For the text-containing cell, return its midpoint in (X, Y) coordinate format. 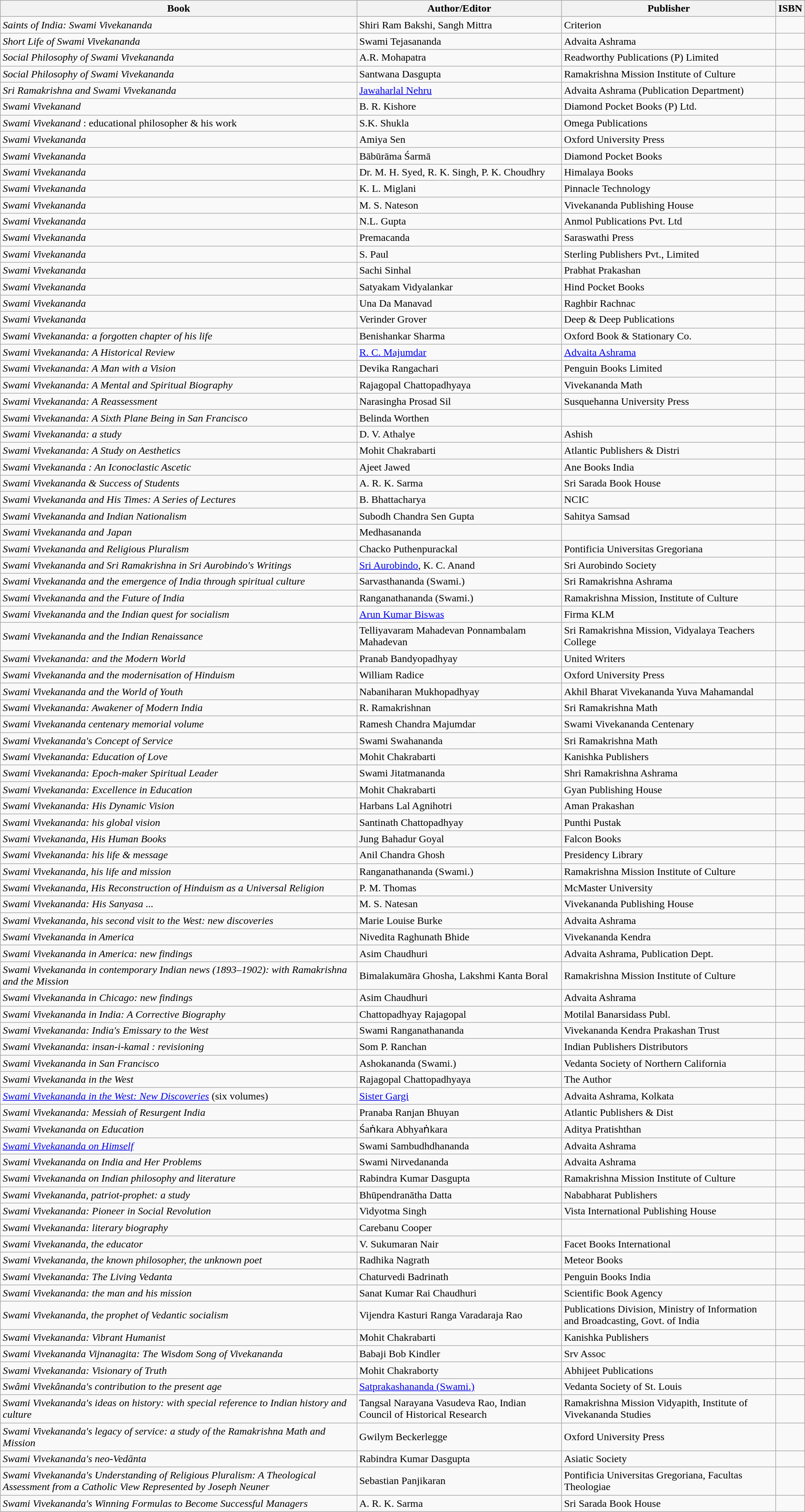
Swami Vivekananda's Understanding of Religious Pluralism: A Theological Assessment from a Catholic View Represented by Joseph Neuner (179, 1481)
Swami Vivekananda and Sri Ramakrishna in Sri Aurobindo's Writings (179, 565)
Swami Vivekananda on India and Her Problems (179, 1162)
Vivekananda Math (669, 385)
Swami Vivekananda: the man and his mission (179, 1293)
Arun Kumar Biswas (459, 614)
Shiri Ram Bakshi, Sangh Mittra (459, 25)
William Radice (459, 675)
Swami Vivekananda and the modernisation of Hinduism (179, 675)
Swami Vivekananda and His Times: A Series of Lectures (179, 500)
Premacanda (459, 238)
Sanat Kumar Rai Chaudhuri (459, 1293)
Chaturvedi Badrinath (459, 1277)
Swami Vivekananda, his life and mission (179, 871)
Anmol Publications Pvt. Ltd (669, 222)
Swami Vivekananda & Success of Students (179, 483)
Pontificia Universitas Gregoriana (669, 549)
Devika Rangachari (459, 369)
Swami Vivekananda, His Reconstruction of Hinduism as a Universal Religion (179, 888)
Swami Vivekananda and Japan (179, 533)
R. C. Majumdar (459, 352)
Advaita Ashrama (Publication Department) (669, 90)
Sri Aurobindo Society (669, 565)
Raghbir Rachnac (669, 303)
Swami Vivekananda in San Francisco (179, 1063)
Swami Vivekananda: Excellence in Education (179, 790)
Swami Vivekananda: A Mental and Spiritual Biography (179, 385)
Omega Publications (669, 123)
Swami Vivekananda Vijnanagita: The Wisdom Song of Vivekananda (179, 1354)
Babaji Bob Kindler (459, 1354)
Satprakashananda (Swami.) (459, 1386)
Swami Vivekananda: his life & message (179, 855)
Falcon Books (669, 839)
Pontificia Universitas Gregoriana, Facultas Theologiae (669, 1481)
Swami Vivekananda: India's Emissary to the West (179, 1031)
Prabhat Prakashan (669, 271)
Swami Vivekananda: A Historical Review (179, 352)
Ashokananda (Swami.) (459, 1063)
Sister Gargi (459, 1096)
Atlantic Publishers & Distri (669, 450)
Swami Vivekananda: Education of Love (179, 757)
Swami Vivekananda: A Man with a Vision (179, 369)
Gyan Publishing House (669, 790)
Verinder Grover (459, 320)
Santwana Dasgupta (459, 74)
Santinath Chattopadhyay (459, 822)
Swami Vivekananda and the emergence of India through spiritual culture (179, 582)
Swami Vivekananda's legacy of service: a study of the Ramakrishna Math and Mission (179, 1437)
Belinda Worthen (459, 418)
Vedanta Society of Northern California (669, 1063)
Narasingha Prosad Sil (459, 401)
Sri Ramakrishna Ashrama (669, 582)
Ramakrishna Mission Vidyapith, Institute of Vivekananda Studies (669, 1408)
Swami Vivekananda on Himself (179, 1146)
Satyakam Vidyalankar (459, 287)
Swami Vivekananda, the known philosopher, the unknown poet (179, 1260)
Susquehanna University Press (669, 401)
Criterion (669, 25)
Bimalakumāra Ghosha, Lakshmi Kanta Boral (459, 976)
Swami Vivekananda: The Living Vedanta (179, 1277)
Swami Vivekananda in the West (179, 1080)
Swami Vivekananda: literary biography (179, 1228)
Gwilym Beckerlegge (459, 1437)
Asiatic Society (669, 1459)
K. L. Miglani (459, 188)
Anil Chandra Ghosh (459, 855)
Sahitya Samsad (669, 516)
Swami Vivekananda: his global vision (179, 822)
Ane Books India (669, 467)
Diamond Pocket Books (669, 156)
Swami Vivekananda: Epoch-maker Spiritual Leader (179, 773)
Swami Vivekananda: a study (179, 434)
Swami Ranganathananda (459, 1031)
Aditya Pratishthan (669, 1129)
Saints of India: Swami Vivekananda (179, 25)
Publications Division, Ministry of Information and Broadcasting, Govt. of India (669, 1315)
Jung Bahadur Goyal (459, 839)
Sri Ramakrishna and Swami Vivekananda (179, 90)
Swami Vivekananda: A Sixth Plane Being in San Francisco (179, 418)
S. Paul (459, 254)
Swami Vivekananda, patriot-prophet: a study (179, 1195)
Swami Vivekananda's ideas on history: with special reference to Indian history and culture (179, 1408)
Bhūpendranātha Datta (459, 1195)
Medhasananda (459, 533)
Swami Tejasananda (459, 41)
Swami Vivekananda: His Sanyasa ... (179, 904)
Swami Vivekanand (179, 107)
Nivedita Raghunath Bhide (459, 937)
Aman Prakashan (669, 806)
Meteor Books (669, 1260)
Himalaya Books (669, 172)
Advaita Ashrama, Kolkata (669, 1096)
Śaṅkara Abhyaṅkara (459, 1129)
Swami Vivekananda: Messiah of Resurgent India (179, 1112)
Swami Vivekananda: A Reassessment (179, 401)
Indian Publishers Distributors (669, 1047)
Sarvasthananda (Swami.) (459, 582)
Subodh Chandra Sen Gupta (459, 516)
Book (179, 9)
Diamond Pocket Books (P) Ltd. (669, 107)
Motilal Banarsidass Publ. (669, 1014)
V. Sukumaran Nair (459, 1244)
Swami Vivekananda : An Iconoclastic Ascetic (179, 467)
Firma KLM (669, 614)
Punthi Pustak (669, 822)
Swami Vivekananda centenary memorial volume (179, 724)
Swami Vivekananda's Winning Formulas to Become Successful Managers (179, 1503)
Swami Swahananda (459, 740)
Swami Vivekananda's neo-Vedānta (179, 1459)
Swami Vivekananda: A Study on Aesthetics (179, 450)
Atlantic Publishers & Dist (669, 1112)
Swami Vivekananda: Vibrant Humanist (179, 1337)
Swami Vivekananda on Indian philosophy and literature (179, 1179)
Tangsal Narayana Vasudeva Rao, Indian Council of Historical Research (459, 1408)
Short Life of Swami Vivekananda (179, 41)
Swami Vivekananda: Awakener of Modern India (179, 708)
Pranaba Ranjan Bhuyan (459, 1112)
Swami Vivekananda: Visionary of Truth (179, 1370)
M. S. Natesan (459, 904)
Presidency Library (669, 855)
Abhijeet Publications (669, 1370)
Srv Assoc (669, 1354)
Ramesh Chandra Majumdar (459, 724)
Swami Vivekananda on Education (179, 1129)
Advaita Ashrama, Publication Dept. (669, 953)
NCIC (669, 500)
Swami Vivekananda Centenary (669, 724)
ISBN (790, 9)
Vedanta Society of St. Louis (669, 1386)
Bābūrāma Śarmā (459, 156)
Swami Vivekanand : educational philosopher & his work (179, 123)
Readworthy Publications (P) Limited (669, 58)
Mohit Chakraborty (459, 1370)
Swami Jitatmananda (459, 773)
D. V. Athalye (459, 434)
Telliyavaram Mahadevan Ponnambalam Mahadevan (459, 637)
Akhil Bharat Vivekananda Yuva Mahamandal (669, 691)
A.R. Mohapatra (459, 58)
Penguin Books India (669, 1277)
Dr. M. H. Syed, R. K. Singh, P. K. Choudhry (459, 172)
Chattopadhyay Rajagopal (459, 1014)
S.K. Shukla (459, 123)
Pranab Bandyopadhyay (459, 659)
B. R. Kishore (459, 107)
Swami Vivekananda: and the Modern World (179, 659)
Swami Vivekananda in India: A Corrective Biography (179, 1014)
Swami Sambudhdhananda (459, 1146)
Penguin Books Limited (669, 369)
Sebastian Panjikaran (459, 1481)
P. M. Thomas (459, 888)
Swami Nirvedananda (459, 1162)
Benishankar Sharma (459, 336)
Vivekananda Kendra Prakashan Trust (669, 1031)
Swami Vivekananda: insan-i-kamal : revisioning (179, 1047)
Swami Vivekananda and the Indian Renaissance (179, 637)
Shri Ramakrishna Ashrama (669, 773)
Swami Vivekananda, his second visit to the West: new discoveries (179, 921)
Sri Ramakrishna Mission, Vidyalaya Teachers College (669, 637)
Sachi Sinhal (459, 271)
B. Bhattacharya (459, 500)
Swami Vivekananda, the prophet of Vedantic socialism (179, 1315)
Swâmi Vivekânanda's contribution to the present age (179, 1386)
Author/Editor (459, 9)
Swami Vivekananda: a forgotten chapter of his life (179, 336)
Swami Vivekananda and Religious Pluralism (179, 549)
Nabaniharan Mukhopadhyay (459, 691)
The Author (669, 1080)
R. Ramakrishnan (459, 708)
Vijendra Kasturi Ranga Varadaraja Rao (459, 1315)
Nababharat Publishers (669, 1195)
Ashish (669, 434)
Publisher (669, 9)
Som P. Ranchan (459, 1047)
N.L. Gupta (459, 222)
Carebanu Cooper (459, 1228)
Swami Vivekananda in America: new findings (179, 953)
Swami Vivekananda and Indian Nationalism (179, 516)
Jawaharlal Nehru (459, 90)
Swami Vivekananda and the World of Youth (179, 691)
Amiya Sen (459, 139)
Ajeet Jawed (459, 467)
Saraswathi Press (669, 238)
Swami Vivekananda's Concept of Service (179, 740)
Facet Books International (669, 1244)
Swami Vivekananda: His Dynamic Vision (179, 806)
Harbans Lal Agnihotri (459, 806)
United Writers (669, 659)
Swami Vivekananda in contemporary Indian news (1893–1902): with Ramakrishna and the Mission (179, 976)
Swami Vivekananda and the Future of India (179, 598)
Ramakrishna Mission, Institute of Culture (669, 598)
Swami Vivekananda: Pioneer in Social Revolution (179, 1211)
Deep & Deep Publications (669, 320)
Swami Vivekananda in America (179, 937)
Hind Pocket Books (669, 287)
Una Da Manavad (459, 303)
Vivekananda Kendra (669, 937)
Sri Aurobindo, K. C. Anand (459, 565)
Vista International Publishing House (669, 1211)
Vidyotma Singh (459, 1211)
Swami Vivekananda, the educator (179, 1244)
Swami Vivekananda and the Indian quest for socialism (179, 614)
Swami Vivekananda in Chicago: new findings (179, 998)
Pinnacle Technology (669, 188)
Radhika Nagrath (459, 1260)
McMaster University (669, 888)
Sterling Publishers Pvt., Limited (669, 254)
Marie Louise Burke (459, 921)
M. S. Nateson (459, 205)
Scientific Book Agency (669, 1293)
Chacko Puthenpurackal (459, 549)
Oxford Book & Stationary Co. (669, 336)
Swami Vivekananda in the West: New Discoveries (six volumes) (179, 1096)
Swami Vivekananda, His Human Books (179, 839)
